Capture the cell that displays the provided text and extract its (X, Y) central coordinate. 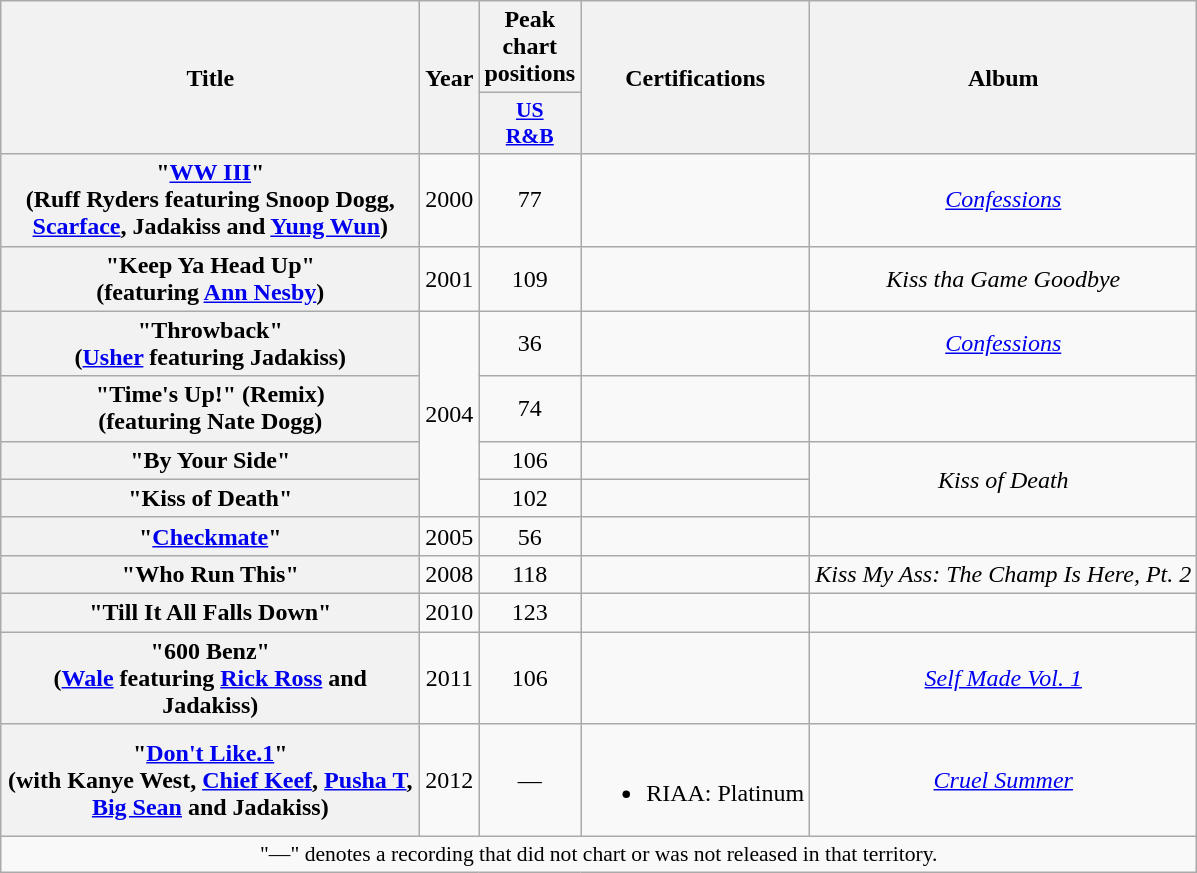
"Checkmate" (210, 536)
"WW III"(Ruff Ryders featuring Snoop Dogg, Scarface, Jadakiss and Yung Wun) (210, 200)
36 (530, 344)
2004 (450, 414)
Album (1004, 78)
2011 (450, 678)
"Throwback"(Usher featuring Jadakiss) (210, 344)
"Till It All Falls Down" (210, 612)
2001 (450, 278)
"Who Run This" (210, 574)
123 (530, 612)
RIAA: Platinum (696, 780)
"Don't Like.1"(with Kanye West, Chief Keef, Pusha T, Big Sean and Jadakiss) (210, 780)
118 (530, 574)
109 (530, 278)
"By Your Side" (210, 460)
2010 (450, 612)
2008 (450, 574)
2000 (450, 200)
102 (530, 498)
USR&B (530, 124)
Self Made Vol. 1 (1004, 678)
"Keep Ya Head Up"(featuring Ann Nesby) (210, 278)
Kiss of Death (1004, 479)
Year (450, 78)
77 (530, 200)
Title (210, 78)
Peak chart positions (530, 47)
74 (530, 408)
— (530, 780)
"Kiss of Death" (210, 498)
2005 (450, 536)
"Time's Up!" (Remix)(featuring Nate Dogg) (210, 408)
2012 (450, 780)
"—" denotes a recording that did not chart or was not released in that territory. (599, 855)
"600 Benz"(Wale featuring Rick Ross and Jadakiss) (210, 678)
Cruel Summer (1004, 780)
Kiss tha Game Goodbye (1004, 278)
Certifications (696, 78)
56 (530, 536)
Kiss My Ass: The Champ Is Here, Pt. 2 (1004, 574)
